Pinpoint the cell where the given text exists, returning its [X, Y] midpoint coordinate. 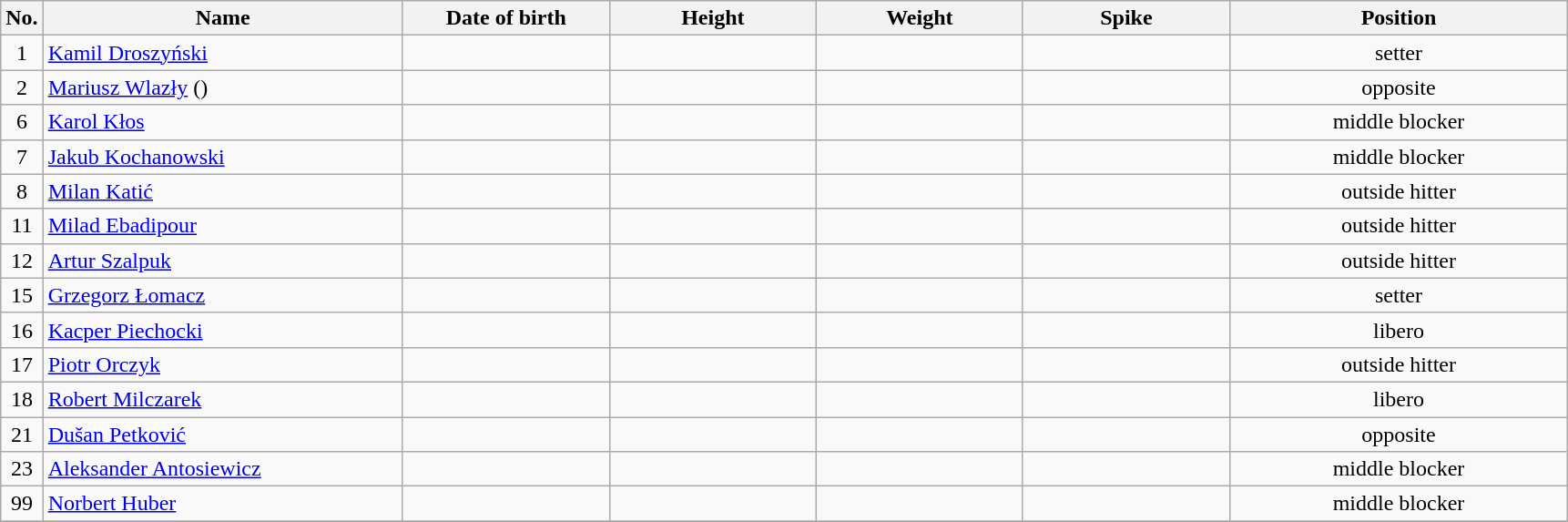
Grzegorz Łomacz [222, 295]
7 [22, 157]
Height [712, 18]
Kacper Piechocki [222, 330]
18 [22, 399]
Piotr Orczyk [222, 364]
99 [22, 504]
1 [22, 53]
Aleksander Antosiewicz [222, 469]
No. [22, 18]
23 [22, 469]
Date of birth [506, 18]
Weight [920, 18]
Dušan Petković [222, 435]
8 [22, 191]
Robert Milczarek [222, 399]
Milad Ebadipour [222, 226]
Jakub Kochanowski [222, 157]
Name [222, 18]
Milan Katić [222, 191]
16 [22, 330]
Mariusz Wlazły () [222, 87]
Karol Kłos [222, 122]
Artur Szalpuk [222, 261]
2 [22, 87]
Kamil Droszyński [222, 53]
Spike [1125, 18]
6 [22, 122]
12 [22, 261]
15 [22, 295]
21 [22, 435]
17 [22, 364]
11 [22, 226]
Norbert Huber [222, 504]
Position [1399, 18]
